Extract the [x, y] coordinate from the center of the cell holding the provided text.  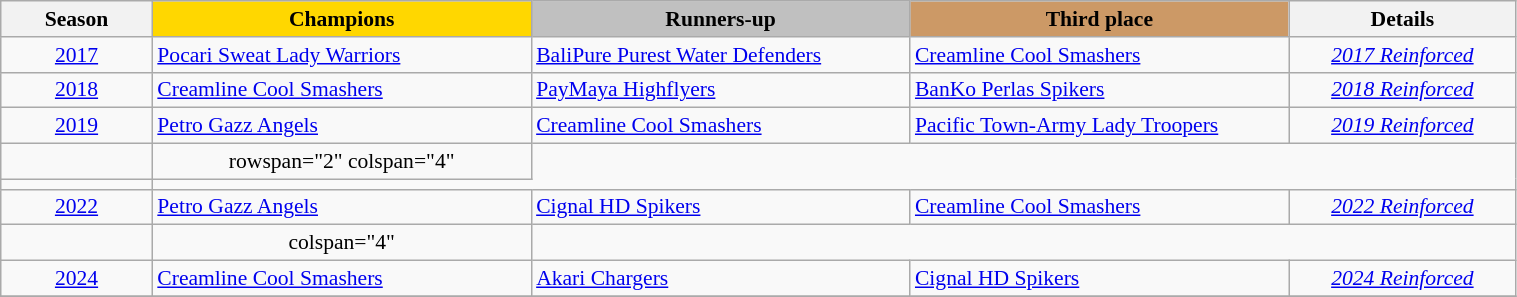
Pocari Sweat Lady Warriors [342, 55]
2022 Reinforced [1402, 207]
2024 Reinforced [1402, 279]
2017 Reinforced [1402, 55]
Runners-up [720, 19]
Pacific Town-Army Lady Troopers [1100, 126]
Details [1402, 19]
Champions [342, 19]
rowspan="2" colspan="4" [342, 162]
2019 [77, 126]
colspan="4" [342, 243]
PayMaya Highflyers [720, 90]
2022 [77, 207]
Akari Chargers [720, 279]
BanKo Perlas Spikers [1100, 90]
2018 Reinforced [1402, 90]
Season [77, 19]
2024 [77, 279]
BaliPure Purest Water Defenders [720, 55]
2019 Reinforced [1402, 126]
2018 [77, 90]
2017 [77, 55]
Third place [1100, 19]
